Provide the (x, y) coordinate of the cell's center where the given text is located.  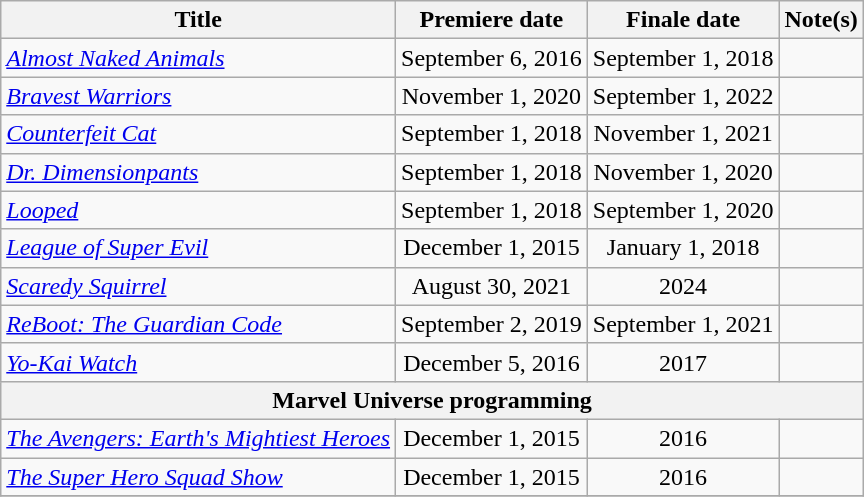
September 1, 2022 (683, 96)
The Super Hero Squad Show (198, 477)
Yo-Kai Watch (198, 362)
Note(s) (821, 20)
Marvel Universe programming (432, 400)
2017 (683, 362)
September 2, 2019 (492, 324)
Scaredy Squirrel (198, 286)
Finale date (683, 20)
2024 (683, 286)
Counterfeit Cat (198, 134)
December 5, 2016 (492, 362)
Title (198, 20)
Almost Naked Animals (198, 58)
League of Super Evil (198, 248)
The Avengers: Earth's Mightiest Heroes (198, 438)
January 1, 2018 (683, 248)
September 1, 2020 (683, 210)
September 6, 2016 (492, 58)
Premiere date (492, 20)
September 1, 2021 (683, 324)
Dr. Dimensionpants (198, 172)
November 1, 2021 (683, 134)
Bravest Warriors (198, 96)
August 30, 2021 (492, 286)
ReBoot: The Guardian Code (198, 324)
Looped (198, 210)
